Scan for the cell matching the given text and deliver its (x, y) coordinate at center. 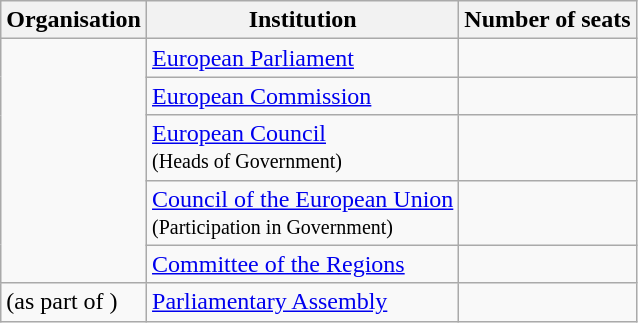
(as part of ) (74, 302)
European Council(Heads of Government) (303, 148)
Parliamentary Assembly (303, 302)
Organisation (74, 20)
European Commission (303, 96)
Council of the European Union(Participation in Government) (303, 212)
Committee of the Regions (303, 264)
European Parliament (303, 58)
Institution (303, 20)
Number of seats (548, 20)
